Scan for the cell matching the given text and deliver its (X, Y) coordinate at center. 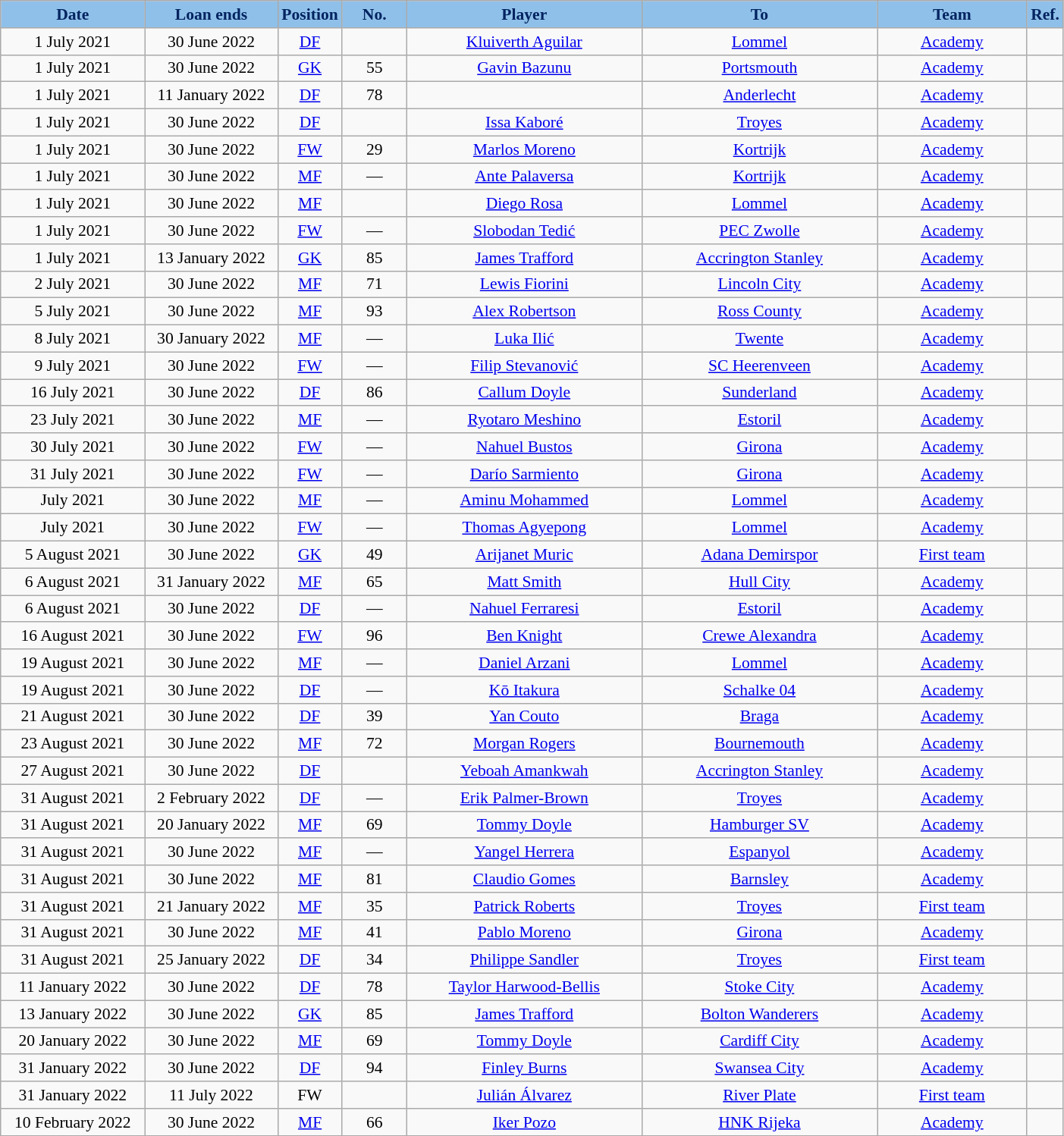
Braga (759, 717)
Philippe Sandler (524, 960)
Position (309, 14)
Darío Sarmiento (524, 474)
Finley Burns (524, 1069)
Morgan Rogers (524, 744)
35 (375, 906)
86 (375, 393)
Ref. (1045, 14)
Diego Rosa (524, 204)
Aminu Mohammed (524, 501)
Arijanet Muric (524, 555)
No. (375, 14)
96 (375, 636)
Yan Couto (524, 717)
Ante Palaversa (524, 177)
Marlos Moreno (524, 149)
2 July 2021 (73, 284)
Slobodan Tedić (524, 231)
94 (375, 1069)
8 July 2021 (73, 339)
27 August 2021 (73, 771)
81 (375, 879)
71 (375, 284)
Stoke City (759, 987)
Filip Stevanović (524, 366)
Pablo Moreno (524, 933)
Portsmouth (759, 68)
Erik Palmer-Brown (524, 798)
Nahuel Bustos (524, 447)
SC Heerenveen (759, 366)
Ross County (759, 312)
72 (375, 744)
34 (375, 960)
31 July 2021 (73, 474)
Ryotaro Meshino (524, 420)
HNK Rijeka (759, 1122)
10 February 2022 (73, 1122)
Adana Demirspor (759, 555)
Cardiff City (759, 1041)
Nahuel Ferraresi (524, 609)
Hull City (759, 582)
Julián Álvarez (524, 1095)
PEC Zwolle (759, 231)
29 (375, 149)
Claudio Gomes (524, 879)
Daniel Arzani (524, 663)
Gavin Bazunu (524, 68)
River Plate (759, 1095)
9 July 2021 (73, 366)
Matt Smith (524, 582)
Twente (759, 339)
30 July 2021 (73, 447)
Swansea City (759, 1069)
11 July 2022 (211, 1095)
Kluiverth Aguilar (524, 42)
Barnsley (759, 879)
Callum Doyle (524, 393)
Kō Itakura (524, 690)
21 January 2022 (211, 906)
65 (375, 582)
Loan ends (211, 14)
Luka Ilić (524, 339)
Bolton Wanderers (759, 1014)
Lincoln City (759, 284)
55 (375, 68)
Yeboah Amankwah (524, 771)
Player (524, 14)
Iker Pozo (524, 1122)
Team (952, 14)
Issa Kaboré (524, 123)
Espanyol (759, 852)
Schalke 04 (759, 690)
23 July 2021 (73, 420)
Lewis Fiorini (524, 284)
21 August 2021 (73, 717)
5 July 2021 (73, 312)
39 (375, 717)
Ben Knight (524, 636)
16 July 2021 (73, 393)
93 (375, 312)
5 August 2021 (73, 555)
23 August 2021 (73, 744)
Hamburger SV (759, 825)
41 (375, 933)
Patrick Roberts (524, 906)
16 August 2021 (73, 636)
Thomas Agyepong (524, 528)
66 (375, 1122)
Date (73, 14)
Sunderland (759, 393)
Bournemouth (759, 744)
2 February 2022 (211, 798)
Crewe Alexandra (759, 636)
To (759, 14)
Anderlecht (759, 96)
Taylor Harwood-Bellis (524, 987)
30 January 2022 (211, 339)
25 January 2022 (211, 960)
Yangel Herrera (524, 852)
Alex Robertson (524, 312)
49 (375, 555)
